For the text-containing cell, return its midpoint in (X, Y) coordinate format. 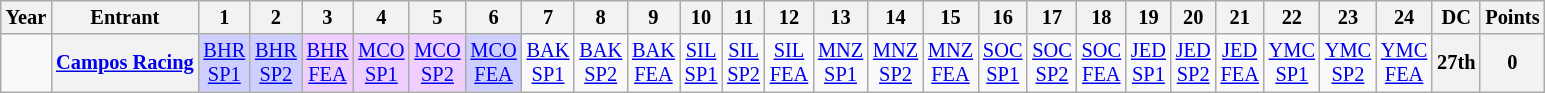
16 (1002, 17)
Entrant (124, 17)
YMCSP1 (1292, 63)
17 (1052, 17)
Year (26, 17)
YMCSP2 (1348, 63)
0 (1512, 63)
SILSP1 (702, 63)
9 (654, 17)
SILFEA (789, 63)
BHRFEA (328, 63)
3 (328, 17)
23 (1348, 17)
19 (1148, 17)
SOCSP1 (1002, 63)
11 (744, 17)
18 (1102, 17)
BAKSP1 (548, 63)
8 (600, 17)
MNZSP1 (840, 63)
SILSP2 (744, 63)
MCOFEA (494, 63)
10 (702, 17)
21 (1240, 17)
5 (437, 17)
7 (548, 17)
MNZFEA (950, 63)
DC (1456, 17)
Points (1512, 17)
MCOSP2 (437, 63)
MNZSP2 (896, 63)
Campos Racing (124, 63)
MCOSP1 (381, 63)
SOCFEA (1102, 63)
20 (1194, 17)
27th (1456, 63)
BAKSP2 (600, 63)
14 (896, 17)
YMCFEA (1404, 63)
6 (494, 17)
13 (840, 17)
15 (950, 17)
4 (381, 17)
SOCSP2 (1052, 63)
22 (1292, 17)
BHRSP1 (224, 63)
BAKFEA (654, 63)
BHRSP2 (276, 63)
12 (789, 17)
JEDFEA (1240, 63)
JEDSP2 (1194, 63)
1 (224, 17)
2 (276, 17)
JEDSP1 (1148, 63)
24 (1404, 17)
